Capture the cell that displays the provided text and extract its [x, y] central coordinate. 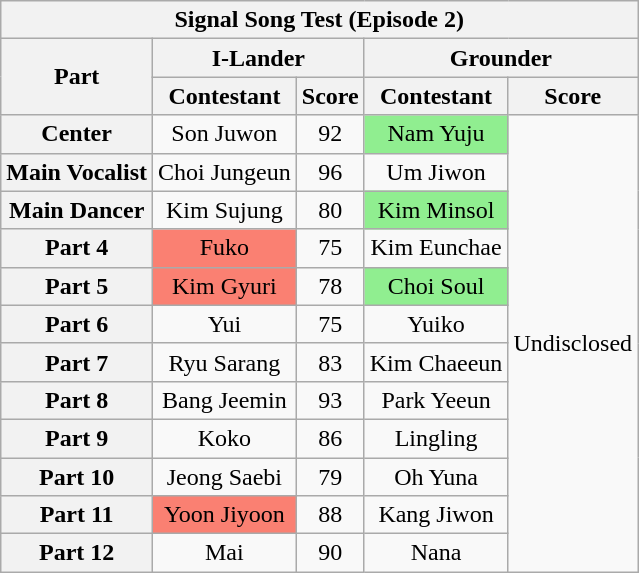
Part 5 [77, 286]
Center [77, 134]
Kim Chaeeun [436, 362]
83 [330, 362]
Main Vocalist [77, 172]
Kang Jiwon [436, 515]
96 [330, 172]
Part 8 [77, 400]
Koko [225, 438]
Yoon Jiyoon [225, 515]
Part 4 [77, 248]
Lingling [436, 438]
Choi Soul [436, 286]
Part [77, 77]
I-Lander [259, 58]
Yui [225, 324]
Grounder [500, 58]
Kim Gyuri [225, 286]
Kim Eunchae [436, 248]
86 [330, 438]
Part 9 [77, 438]
Nana [436, 553]
Nam Yuju [436, 134]
Son Juwon [225, 134]
Um Jiwon [436, 172]
Part 12 [77, 553]
Ryu Sarang [225, 362]
Undisclosed [573, 344]
Park Yeeun [436, 400]
Jeong Saebi [225, 477]
88 [330, 515]
Part 11 [77, 515]
Kim Minsol [436, 210]
Signal Song Test (Episode 2) [320, 20]
Bang Jeemin [225, 400]
Part 10 [77, 477]
92 [330, 134]
78 [330, 286]
79 [330, 477]
90 [330, 553]
Mai [225, 553]
Fuko [225, 248]
Part 6 [77, 324]
Choi Jungeun [225, 172]
Oh Yuna [436, 477]
93 [330, 400]
80 [330, 210]
Part 7 [77, 362]
Main Dancer [77, 210]
Kim Sujung [225, 210]
Yuiko [436, 324]
